From the cell containing the given text, extract its center point as [x, y] coordinate. 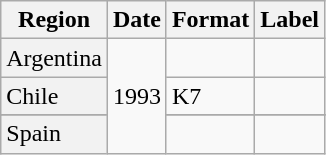
1993 [136, 96]
K7 [210, 96]
Label [290, 20]
Region [54, 20]
Chile [54, 96]
Format [210, 20]
Date [136, 20]
Argentina [54, 58]
Spain [54, 134]
